Determine the [X, Y] coordinate at the center of the cell enclosing the given text.  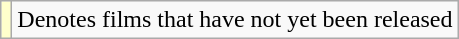
Denotes films that have not yet been released [235, 20]
